Search for the cell housing the specified text and yield its (X, Y) center coordinate. 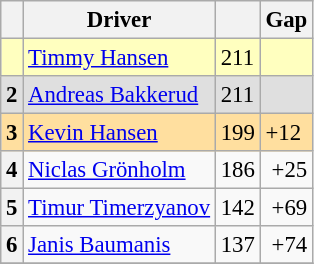
+25 (286, 170)
199 (238, 133)
5 (12, 208)
Timur Timerzyanov (120, 208)
+12 (286, 133)
186 (238, 170)
2 (12, 95)
3 (12, 133)
142 (238, 208)
+74 (286, 245)
+69 (286, 208)
Niclas Grönholm (120, 170)
6 (12, 245)
137 (238, 245)
Driver (120, 20)
Janis Baumanis (120, 245)
Andreas Bakkerud (120, 95)
4 (12, 170)
Kevin Hansen (120, 133)
Timmy Hansen (120, 58)
Gap (286, 20)
